Detect which cell encompasses the target text, then output its [x, y] center coordinate. 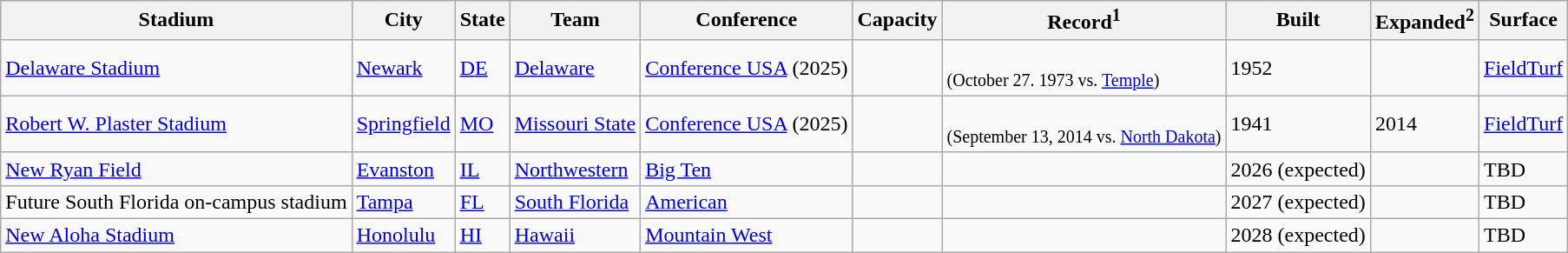
1952 [1298, 68]
Stadium [176, 21]
Tampa [403, 202]
Expanded2 [1424, 21]
2014 [1424, 123]
2027 (expected) [1298, 202]
Missouri State [575, 123]
Northwestern [575, 169]
MO [483, 123]
1941 [1298, 123]
Mountain West [747, 236]
Robert W. Plaster Stadium [176, 123]
(October 27. 1973 vs. Temple) [1084, 68]
New Ryan Field [176, 169]
Record1 [1084, 21]
Surface [1524, 21]
Hawaii [575, 236]
Newark [403, 68]
Big Ten [747, 169]
HI [483, 236]
American [747, 202]
Built [1298, 21]
Delaware [575, 68]
DE [483, 68]
2028 (expected) [1298, 236]
State [483, 21]
(September 13, 2014 vs. North Dakota) [1084, 123]
Evanston [403, 169]
Future South Florida on-campus stadium [176, 202]
New Aloha Stadium [176, 236]
FL [483, 202]
Delaware Stadium [176, 68]
2026 (expected) [1298, 169]
South Florida [575, 202]
Capacity [898, 21]
Springfield [403, 123]
Honolulu [403, 236]
IL [483, 169]
Conference [747, 21]
City [403, 21]
Team [575, 21]
